Scan for the cell matching the given text and deliver its (X, Y) coordinate at center. 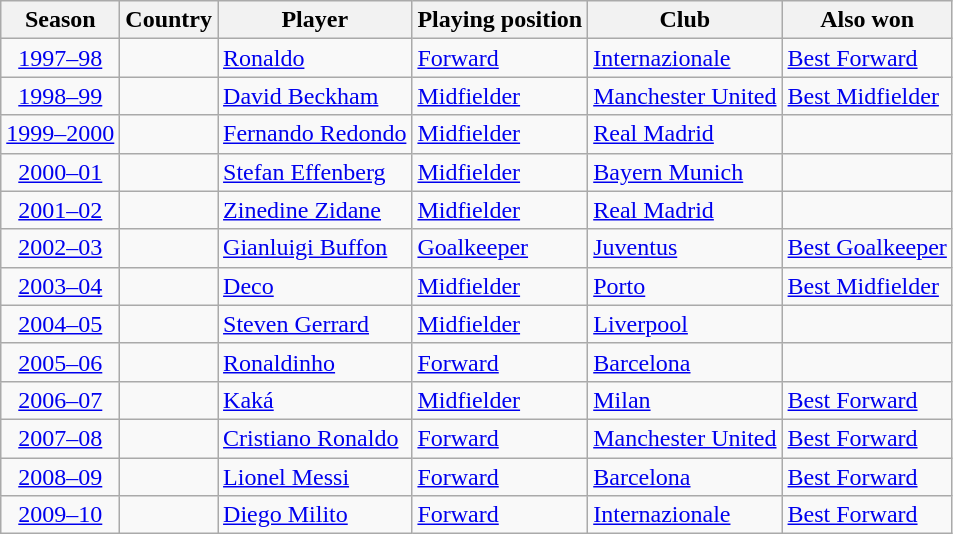
1999–2000 (60, 134)
Juventus (685, 248)
Zinedine Zidane (315, 210)
David Beckham (315, 96)
Goalkeeper (500, 248)
Best Goalkeeper (867, 248)
Diego Milito (315, 515)
Ronaldinho (315, 362)
2004–05 (60, 324)
Lionel Messi (315, 477)
Liverpool (685, 324)
2008–09 (60, 477)
Steven Gerrard (315, 324)
Deco (315, 286)
Playing position (500, 20)
2006–07 (60, 400)
Fernando Redondo (315, 134)
2005–06 (60, 362)
Season (60, 20)
Kaká (315, 400)
Also won (867, 20)
Gianluigi Buffon (315, 248)
2009–10 (60, 515)
Cristiano Ronaldo (315, 438)
Country (169, 20)
Porto (685, 286)
Stefan Effenberg (315, 172)
2007–08 (60, 438)
2001–02 (60, 210)
1998–99 (60, 96)
Player (315, 20)
2003–04 (60, 286)
2002–03 (60, 248)
Bayern Munich (685, 172)
Ronaldo (315, 58)
Club (685, 20)
Milan (685, 400)
1997–98 (60, 58)
2000–01 (60, 172)
